Search for the cell housing the specified text and yield its [x, y] center coordinate. 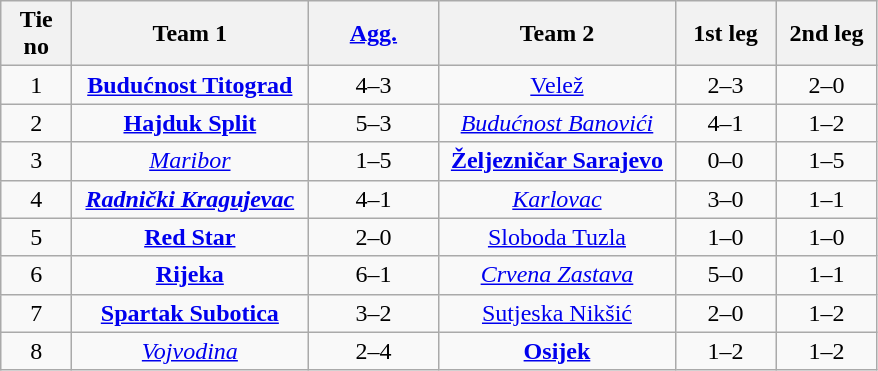
Crvena Zastava [557, 275]
2–3 [726, 85]
6–1 [374, 275]
Budućnost Titograd [190, 85]
Agg. [374, 34]
Team 1 [190, 34]
2nd leg [826, 34]
Osijek [557, 351]
0–0 [726, 161]
6 [36, 275]
Maribor [190, 161]
Hajduk Split [190, 123]
Spartak Subotica [190, 313]
Vojvodina [190, 351]
Red Star [190, 237]
1 [36, 85]
5–3 [374, 123]
Karlovac [557, 199]
2 [36, 123]
Sutjeska Nikšić [557, 313]
3–0 [726, 199]
2–4 [374, 351]
3 [36, 161]
Velež [557, 85]
Radnički Kragujevac [190, 199]
4–3 [374, 85]
Željezničar Sarajevo [557, 161]
1st leg [726, 34]
Rijeka [190, 275]
Budućnost Banovići [557, 123]
Sloboda Tuzla [557, 237]
7 [36, 313]
3–2 [374, 313]
5–0 [726, 275]
5 [36, 237]
Team 2 [557, 34]
4 [36, 199]
8 [36, 351]
Tie no [36, 34]
